Return (X, Y) of the center of cell containing provided text 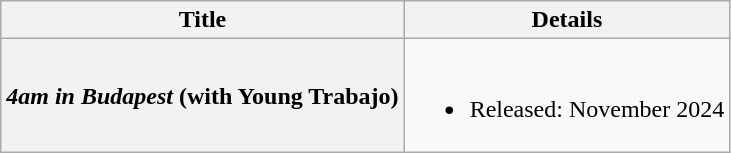
4am in Budapest (with Young Trabajo) (202, 96)
Released: November 2024 (567, 96)
Details (567, 20)
Title (202, 20)
